From the cell containing the given text, extract its center point as [x, y] coordinate. 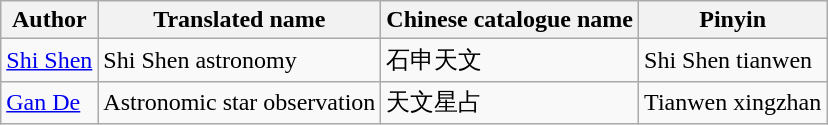
Tianwen xingzhan [733, 102]
Gan De [50, 102]
Shi Shen astronomy [240, 60]
天文星占 [510, 102]
Author [50, 20]
Chinese catalogue name [510, 20]
石申天文 [510, 60]
Astronomic star observation [240, 102]
Shi Shen [50, 60]
Translated name [240, 20]
Shi Shen tianwen [733, 60]
Pinyin [733, 20]
